Provide the (X, Y) coordinate of the cell's center where the given text is located.  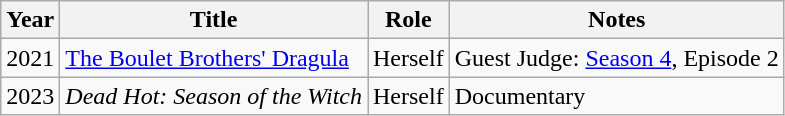
Dead Hot: Season of the Witch (214, 96)
Guest Judge: Season 4, Episode 2 (616, 58)
Documentary (616, 96)
2023 (30, 96)
The Boulet Brothers' Dragula (214, 58)
Role (409, 20)
Title (214, 20)
2021 (30, 58)
Notes (616, 20)
Year (30, 20)
